Return the (x, y) coordinate for the center point of the cell that contains the specified text.  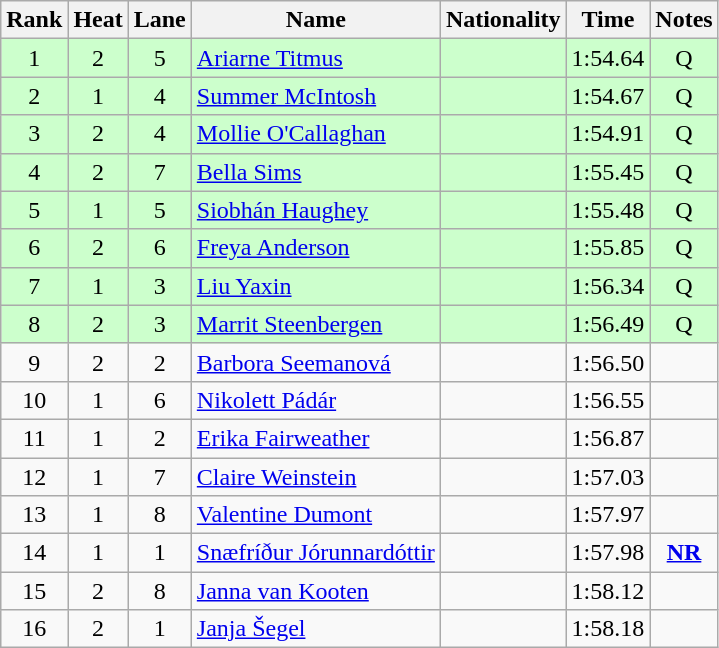
13 (34, 515)
Mollie O'Callaghan (316, 134)
1:58.12 (608, 591)
Bella Sims (316, 172)
Rank (34, 20)
11 (34, 438)
Notes (684, 20)
1:58.18 (608, 629)
Marrit Steenbergen (316, 324)
1:57.98 (608, 553)
Nationality (503, 20)
15 (34, 591)
Ariarne Titmus (316, 58)
Barbora Seemanová (316, 362)
1:56.55 (608, 400)
Name (316, 20)
Claire Weinstein (316, 477)
14 (34, 553)
Valentine Dumont (316, 515)
1:54.67 (608, 96)
1:57.97 (608, 515)
16 (34, 629)
Janja Šegel (316, 629)
Nikolett Pádár (316, 400)
1:57.03 (608, 477)
NR (684, 553)
Time (608, 20)
Summer McIntosh (316, 96)
9 (34, 362)
1:56.87 (608, 438)
Erika Fairweather (316, 438)
1:54.64 (608, 58)
10 (34, 400)
1:56.50 (608, 362)
12 (34, 477)
1:56.49 (608, 324)
Heat (98, 20)
1:55.45 (608, 172)
Freya Anderson (316, 248)
1:55.85 (608, 248)
Lane (160, 20)
Janna van Kooten (316, 591)
1:55.48 (608, 210)
Siobhán Haughey (316, 210)
1:56.34 (608, 286)
Snæfríður Jórunnardóttir (316, 553)
Liu Yaxin (316, 286)
1:54.91 (608, 134)
